From the cell containing the given text, extract its center point as (x, y) coordinate. 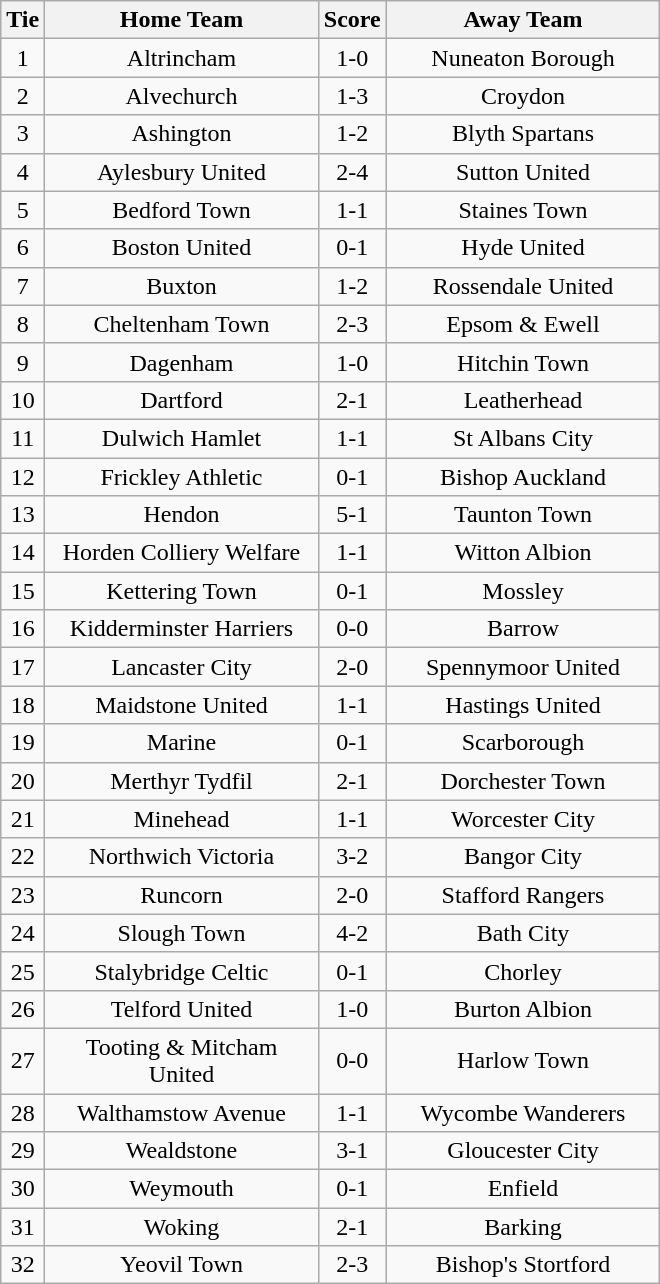
17 (23, 667)
Stalybridge Celtic (182, 971)
Dagenham (182, 362)
Bishop's Stortford (523, 1265)
Yeovil Town (182, 1265)
Tooting & Mitcham United (182, 1060)
Stafford Rangers (523, 895)
Spennymoor United (523, 667)
Barking (523, 1227)
Dartford (182, 400)
5 (23, 210)
Away Team (523, 20)
Weymouth (182, 1189)
Lancaster City (182, 667)
14 (23, 553)
Minehead (182, 819)
Hendon (182, 515)
Alvechurch (182, 96)
Scarborough (523, 743)
Score (352, 20)
Mossley (523, 591)
Hyde United (523, 248)
St Albans City (523, 438)
21 (23, 819)
22 (23, 857)
Cheltenham Town (182, 324)
19 (23, 743)
16 (23, 629)
Ashington (182, 134)
Rossendale United (523, 286)
Tie (23, 20)
23 (23, 895)
27 (23, 1060)
Bedford Town (182, 210)
Walthamstow Avenue (182, 1113)
Bangor City (523, 857)
13 (23, 515)
30 (23, 1189)
Northwich Victoria (182, 857)
31 (23, 1227)
Horden Colliery Welfare (182, 553)
12 (23, 477)
Worcester City (523, 819)
Barrow (523, 629)
4 (23, 172)
7 (23, 286)
Kettering Town (182, 591)
Gloucester City (523, 1151)
5-1 (352, 515)
Witton Albion (523, 553)
15 (23, 591)
32 (23, 1265)
Burton Albion (523, 1009)
1-3 (352, 96)
Taunton Town (523, 515)
Blyth Spartans (523, 134)
3-1 (352, 1151)
29 (23, 1151)
Hitchin Town (523, 362)
Woking (182, 1227)
24 (23, 933)
3-2 (352, 857)
Croydon (523, 96)
25 (23, 971)
Runcorn (182, 895)
8 (23, 324)
2 (23, 96)
18 (23, 705)
Staines Town (523, 210)
Kidderminster Harriers (182, 629)
Dorchester Town (523, 781)
Dulwich Hamlet (182, 438)
9 (23, 362)
Buxton (182, 286)
Harlow Town (523, 1060)
10 (23, 400)
Leatherhead (523, 400)
26 (23, 1009)
Altrincham (182, 58)
Frickley Athletic (182, 477)
3 (23, 134)
Merthyr Tydfil (182, 781)
Sutton United (523, 172)
Maidstone United (182, 705)
Wealdstone (182, 1151)
6 (23, 248)
Chorley (523, 971)
Telford United (182, 1009)
11 (23, 438)
Boston United (182, 248)
4-2 (352, 933)
Marine (182, 743)
Slough Town (182, 933)
Bath City (523, 933)
Enfield (523, 1189)
Bishop Auckland (523, 477)
20 (23, 781)
2-4 (352, 172)
Hastings United (523, 705)
1 (23, 58)
Aylesbury United (182, 172)
28 (23, 1113)
Wycombe Wanderers (523, 1113)
Nuneaton Borough (523, 58)
Epsom & Ewell (523, 324)
Home Team (182, 20)
